For the text-containing cell, return its midpoint in (x, y) coordinate format. 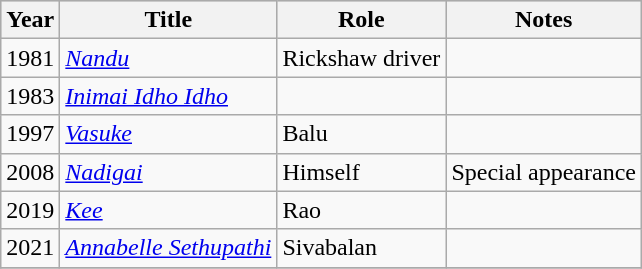
Kee (168, 210)
1983 (30, 96)
1997 (30, 134)
Vasuke (168, 134)
Year (30, 20)
2021 (30, 248)
Role (362, 20)
Himself (362, 172)
Inimai Idho Idho (168, 96)
2019 (30, 210)
2008 (30, 172)
Nandu (168, 58)
1981 (30, 58)
Annabelle Sethupathi (168, 248)
Special appearance (544, 172)
Rickshaw driver (362, 58)
Title (168, 20)
Balu (362, 134)
Notes (544, 20)
Sivabalan (362, 248)
Nadigai (168, 172)
Rao (362, 210)
